Identify which cell holds the provided text, then report its [X, Y] central coordinate. 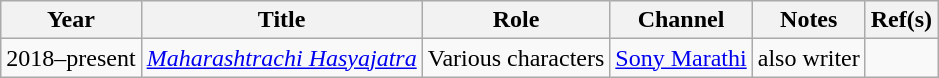
also writer [808, 58]
Notes [808, 20]
Channel [681, 20]
Role [516, 20]
Sony Marathi [681, 58]
Various characters [516, 58]
2018–present [71, 58]
Year [71, 20]
Title [282, 20]
Ref(s) [901, 20]
Maharashtrachi Hasyajatra [282, 58]
